Provide the [X, Y] coordinate of the cell's center where the given text is located.  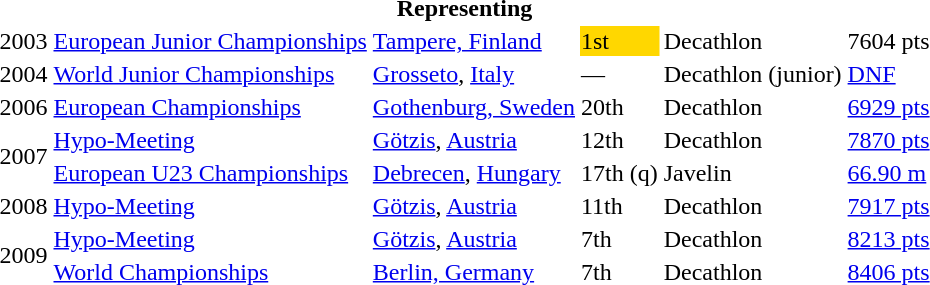
17th (q) [620, 173]
— [620, 74]
Javelin [752, 173]
1st [620, 41]
European U23 Championships [210, 173]
Decathlon (junior) [752, 74]
11th [620, 206]
12th [620, 140]
World Junior Championships [210, 74]
7th [620, 239]
European Junior Championships [210, 41]
Gothenburg, Sweden [474, 107]
European Championships [210, 107]
20th [620, 107]
Grosseto, Italy [474, 74]
Debrecen, Hungary [474, 173]
Tampere, Finland [474, 41]
